Locate the cell with the specified text and output its [x, y] center coordinate. 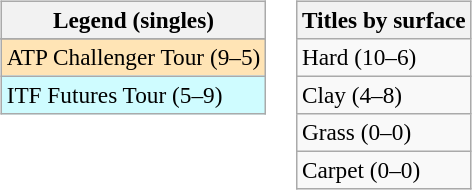
Clay (4–8) [384, 95]
Carpet (0–0) [384, 171]
Grass (0–0) [384, 133]
ATP Challenger Tour (9–5) [133, 57]
ITF Futures Tour (5–9) [133, 95]
Hard (10–6) [384, 57]
Titles by surface [384, 20]
Legend (singles) [133, 20]
